Identify which cell holds the provided text, then report its (X, Y) central coordinate. 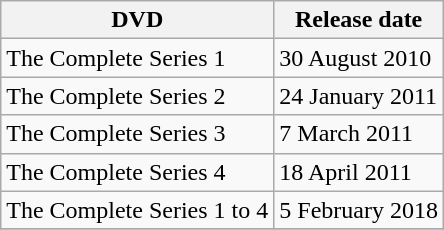
The Complete Series 3 (138, 134)
18 April 2011 (359, 172)
5 February 2018 (359, 210)
7 March 2011 (359, 134)
DVD (138, 20)
The Complete Series 1 (138, 58)
The Complete Series 1 to 4 (138, 210)
The Complete Series 4 (138, 172)
24 January 2011 (359, 96)
The Complete Series 2 (138, 96)
30 August 2010 (359, 58)
Release date (359, 20)
